Output the [x, y] coordinate of the center of the cell containing the given text.  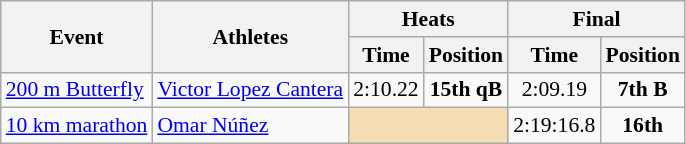
Omar Núñez [250, 126]
16th [642, 126]
2:09.19 [554, 90]
Event [77, 36]
2:10.22 [386, 90]
15th qB [466, 90]
2:19:16.8 [554, 126]
Final [596, 19]
7th B [642, 90]
10 km marathon [77, 126]
200 m Butterfly [77, 90]
Victor Lopez Cantera [250, 90]
Athletes [250, 36]
Heats [428, 19]
